Identify which cell holds the provided text, then report its [x, y] central coordinate. 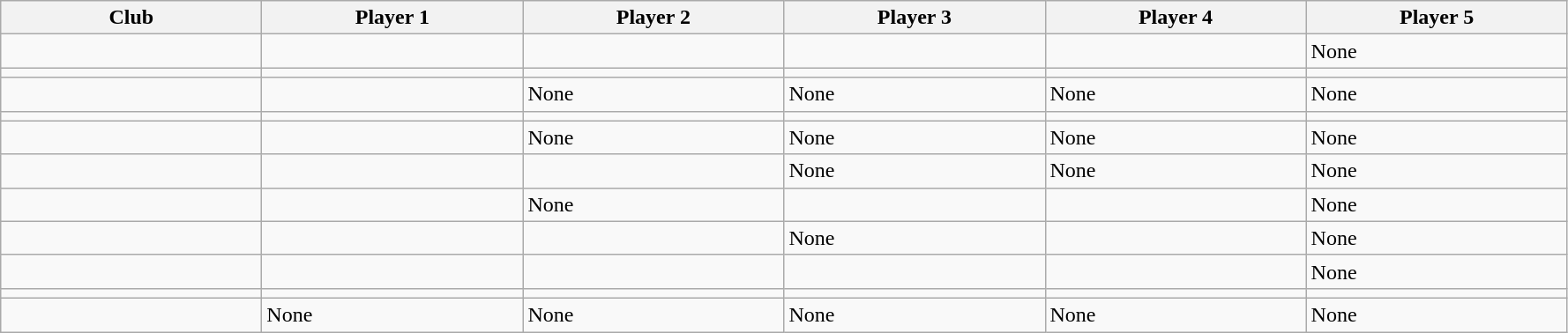
Club [131, 18]
Player 5 [1437, 18]
Player 4 [1176, 18]
Player 2 [653, 18]
Player 3 [915, 18]
Player 1 [392, 18]
